Return (X, Y) of the center of cell containing provided text 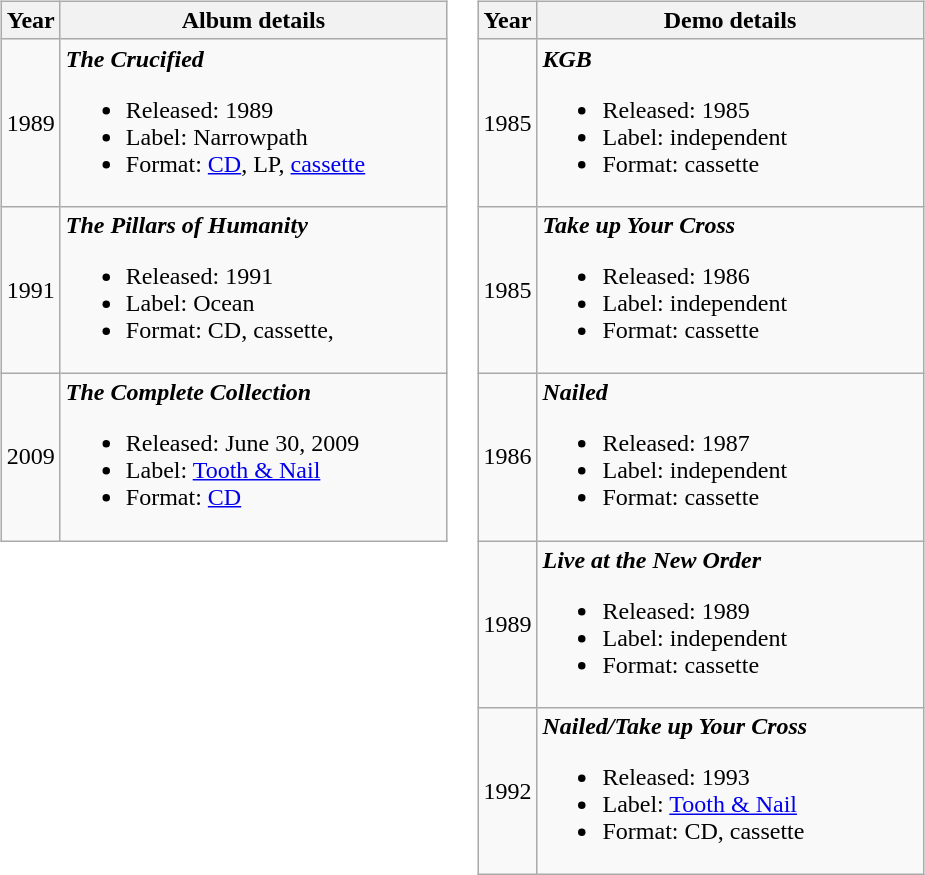
The CrucifiedReleased: 1989Label: NarrowpathFormat: CD, LP, cassette (253, 122)
Nailed/Take up Your CrossReleased: 1993Label: Tooth & NailFormat: CD, cassette (730, 792)
Demo details (730, 20)
The Complete CollectionReleased: June 30, 2009Label: Tooth & NailFormat: CD (253, 456)
Take up Your CrossReleased: 1986Label: independentFormat: cassette (730, 290)
The Pillars of HumanityReleased: 1991Label: OceanFormat: CD, cassette, (253, 290)
Album details (253, 20)
1986 (508, 456)
KGBReleased: 1985Label: independentFormat: cassette (730, 122)
NailedReleased: 1987Label: independentFormat: cassette (730, 456)
Live at the New OrderReleased: 1989Label: independentFormat: cassette (730, 624)
1992 (508, 792)
1991 (30, 290)
2009 (30, 456)
